Output the [x, y] coordinate of the center of the cell containing the given text.  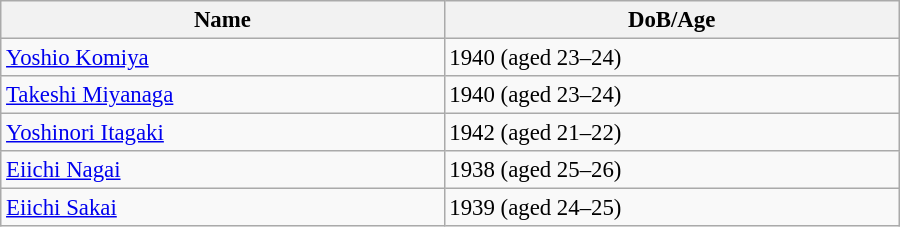
Name [222, 20]
Takeshi Miyanaga [222, 95]
1942 (aged 21–22) [672, 133]
Yoshinori Itagaki [222, 133]
Eiichi Nagai [222, 170]
Eiichi Sakai [222, 208]
DoB/Age [672, 20]
1938 (aged 25–26) [672, 170]
1939 (aged 24–25) [672, 208]
Yoshio Komiya [222, 58]
